Provide the (X, Y) coordinate of the cell's center where the given text is located.  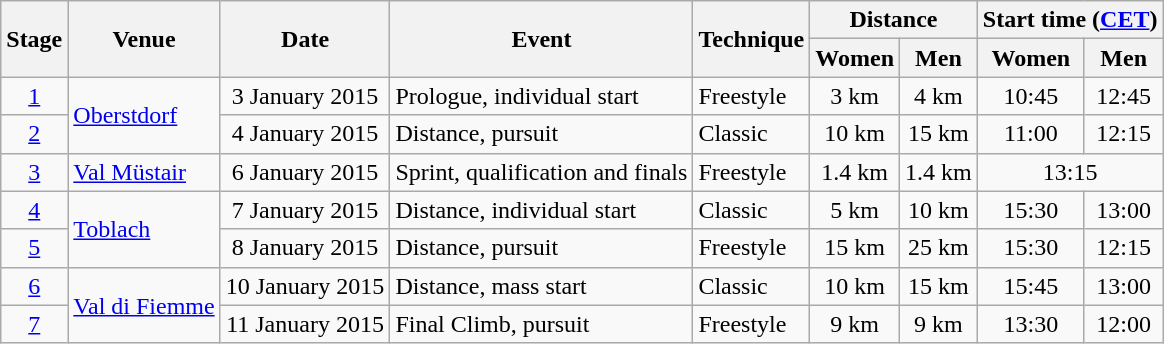
12:45 (1124, 96)
3 (34, 172)
Technique (752, 39)
5 (34, 248)
4 January 2015 (305, 134)
10 January 2015 (305, 286)
Distance (894, 20)
Date (305, 39)
Sprint, qualification and finals (542, 172)
5 km (855, 210)
8 January 2015 (305, 248)
7 January 2015 (305, 210)
Toblach (144, 229)
4 km (939, 96)
11:00 (1030, 134)
25 km (939, 248)
Distance, mass start (542, 286)
Distance, individual start (542, 210)
Stage (34, 39)
13:30 (1030, 324)
Final Climb, pursuit (542, 324)
Oberstdorf (144, 115)
13:15 (1070, 172)
Venue (144, 39)
2 (34, 134)
15:45 (1030, 286)
Val di Fiemme (144, 305)
7 (34, 324)
12:00 (1124, 324)
3 km (855, 96)
11 January 2015 (305, 324)
1 (34, 96)
4 (34, 210)
Prologue, individual start (542, 96)
6 January 2015 (305, 172)
3 January 2015 (305, 96)
Start time (CET) (1070, 20)
Val Müstair (144, 172)
10:45 (1030, 96)
6 (34, 286)
Event (542, 39)
